For the text-containing cell, return its midpoint in [x, y] coordinate format. 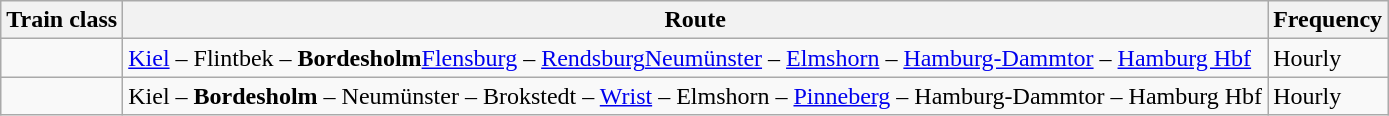
Train class [62, 20]
Kiel – Bordesholm – Neumünster – Brokstedt – Wrist – Elmshorn – Pinneberg – Hamburg-Dammtor – Hamburg Hbf [696, 96]
Kiel – Flintbek – BordesholmFlensburg – RendsburgNeumünster – Elmshorn – Hamburg-Dammtor – Hamburg Hbf [696, 58]
Frequency [1328, 20]
Route [696, 20]
